Return the [x, y] coordinate for the center point of the cell that contains the specified text.  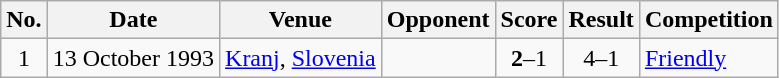
No. [24, 20]
Result [601, 20]
2–1 [529, 58]
Date [133, 20]
Venue [301, 20]
1 [24, 58]
Competition [708, 20]
Kranj, Slovenia [301, 58]
Friendly [708, 58]
Score [529, 20]
13 October 1993 [133, 58]
4–1 [601, 58]
Opponent [438, 20]
